From the cell containing the given text, extract its center point as [X, Y] coordinate. 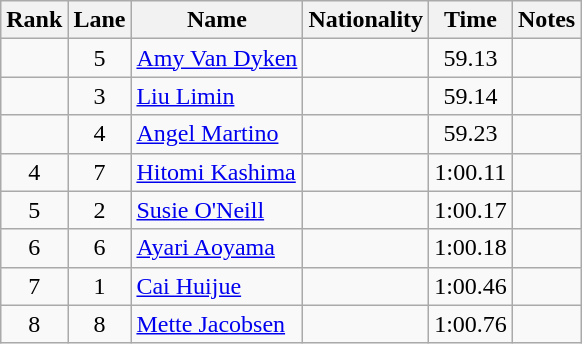
59.14 [471, 96]
1:00.18 [471, 248]
1:00.17 [471, 210]
Mette Jacobsen [217, 324]
59.23 [471, 134]
Rank [34, 20]
Ayari Aoyama [217, 248]
Notes [546, 20]
3 [100, 96]
59.13 [471, 58]
2 [100, 210]
Name [217, 20]
Angel Martino [217, 134]
Time [471, 20]
1:00.76 [471, 324]
1 [100, 286]
Hitomi Kashima [217, 172]
1:00.11 [471, 172]
Amy Van Dyken [217, 58]
Lane [100, 20]
Susie O'Neill [217, 210]
Nationality [366, 20]
1:00.46 [471, 286]
Cai Huijue [217, 286]
Liu Limin [217, 96]
